Find where the given text appears and provide that cell's center as [x, y] coordinate. 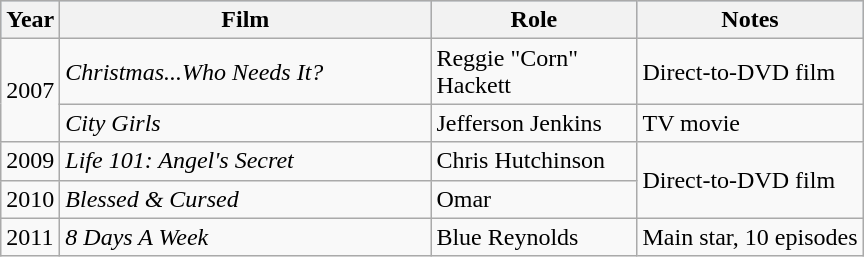
Life 101: Angel's Secret [246, 161]
Omar [534, 199]
2009 [30, 161]
Chris Hutchinson [534, 161]
TV movie [750, 123]
2007 [30, 90]
Film [246, 20]
Blessed & Cursed [246, 199]
2011 [30, 237]
Jefferson Jenkins [534, 123]
Blue Reynolds [534, 237]
2010 [30, 199]
8 Days A Week [246, 237]
City Girls [246, 123]
Reggie "Corn" Hackett [534, 72]
Christmas...Who Needs It? [246, 72]
Year [30, 20]
Role [534, 20]
Main star, 10 episodes [750, 237]
Notes [750, 20]
